Pinpoint the cell where the given text exists, returning its [x, y] midpoint coordinate. 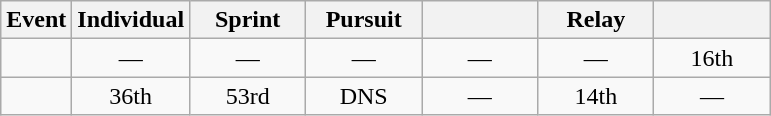
Individual [131, 20]
53rd [248, 96]
14th [596, 96]
DNS [364, 96]
36th [131, 96]
16th [712, 58]
Event [36, 20]
Pursuit [364, 20]
Sprint [248, 20]
Relay [596, 20]
